From the cell containing the given text, extract its center point as [X, Y] coordinate. 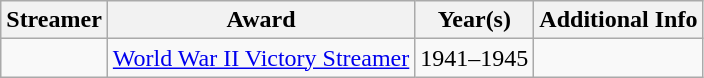
World War II Victory Streamer [260, 58]
Streamer [54, 20]
Award [260, 20]
Year(s) [474, 20]
Additional Info [618, 20]
1941–1945 [474, 58]
